Capture the cell that displays the provided text and extract its (x, y) central coordinate. 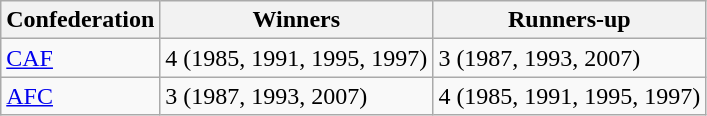
Runners-up (570, 20)
Winners (296, 20)
AFC (80, 96)
Confederation (80, 20)
CAF (80, 58)
